Find where the given text appears and provide that cell's center as [X, Y] coordinate. 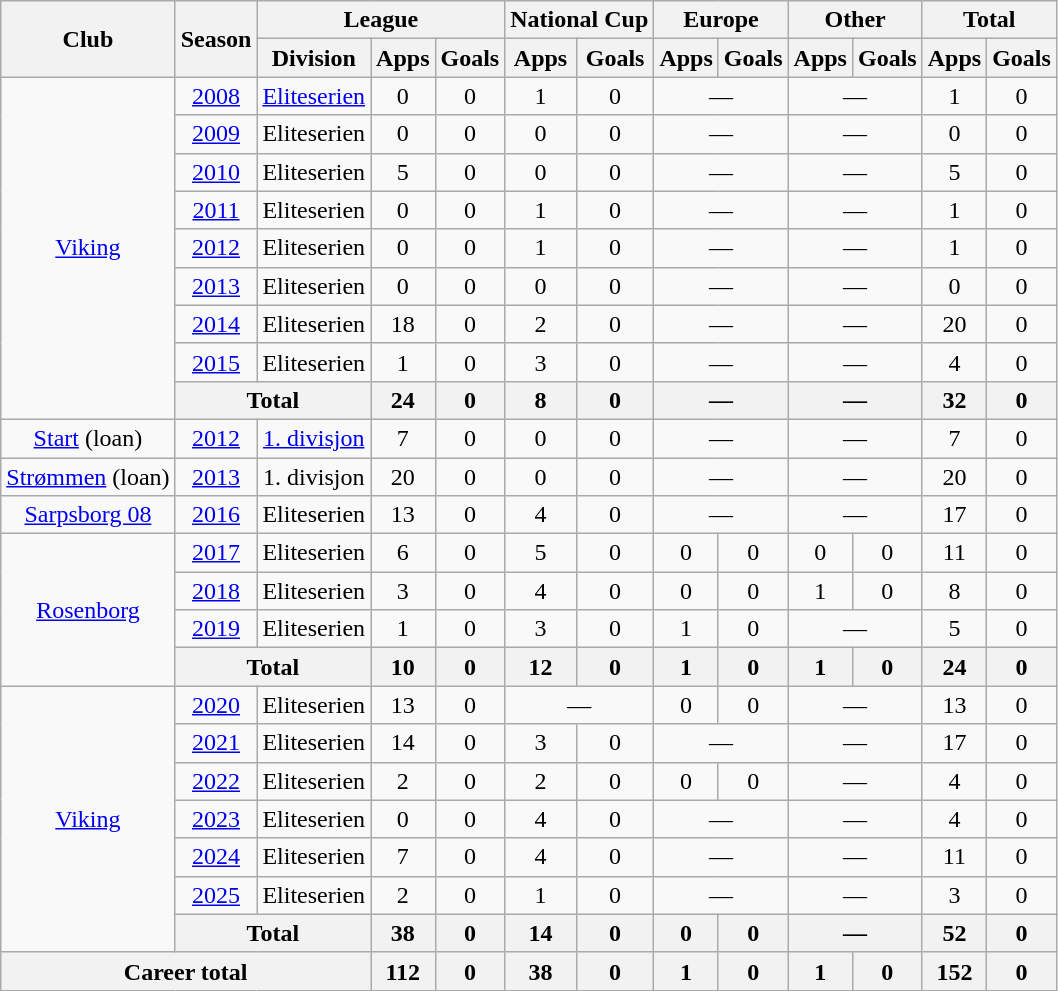
2022 [216, 781]
Club [88, 39]
2023 [216, 819]
2020 [216, 705]
2024 [216, 857]
12 [541, 667]
2018 [216, 591]
Strømmen (loan) [88, 477]
2021 [216, 743]
Rosenborg [88, 610]
32 [954, 400]
Europe [721, 20]
112 [403, 971]
Other [855, 20]
Sarpsborg 08 [88, 515]
10 [403, 667]
2009 [216, 134]
2025 [216, 895]
Start (loan) [88, 438]
Career total [186, 971]
National Cup [580, 20]
2008 [216, 96]
52 [954, 933]
Division [314, 58]
2010 [216, 172]
Season [216, 39]
2016 [216, 515]
2017 [216, 553]
2011 [216, 210]
2019 [216, 629]
2014 [216, 324]
152 [954, 971]
League [381, 20]
6 [403, 553]
2015 [216, 362]
18 [403, 324]
